Find where the given text appears and provide that cell's center as [X, Y] coordinate. 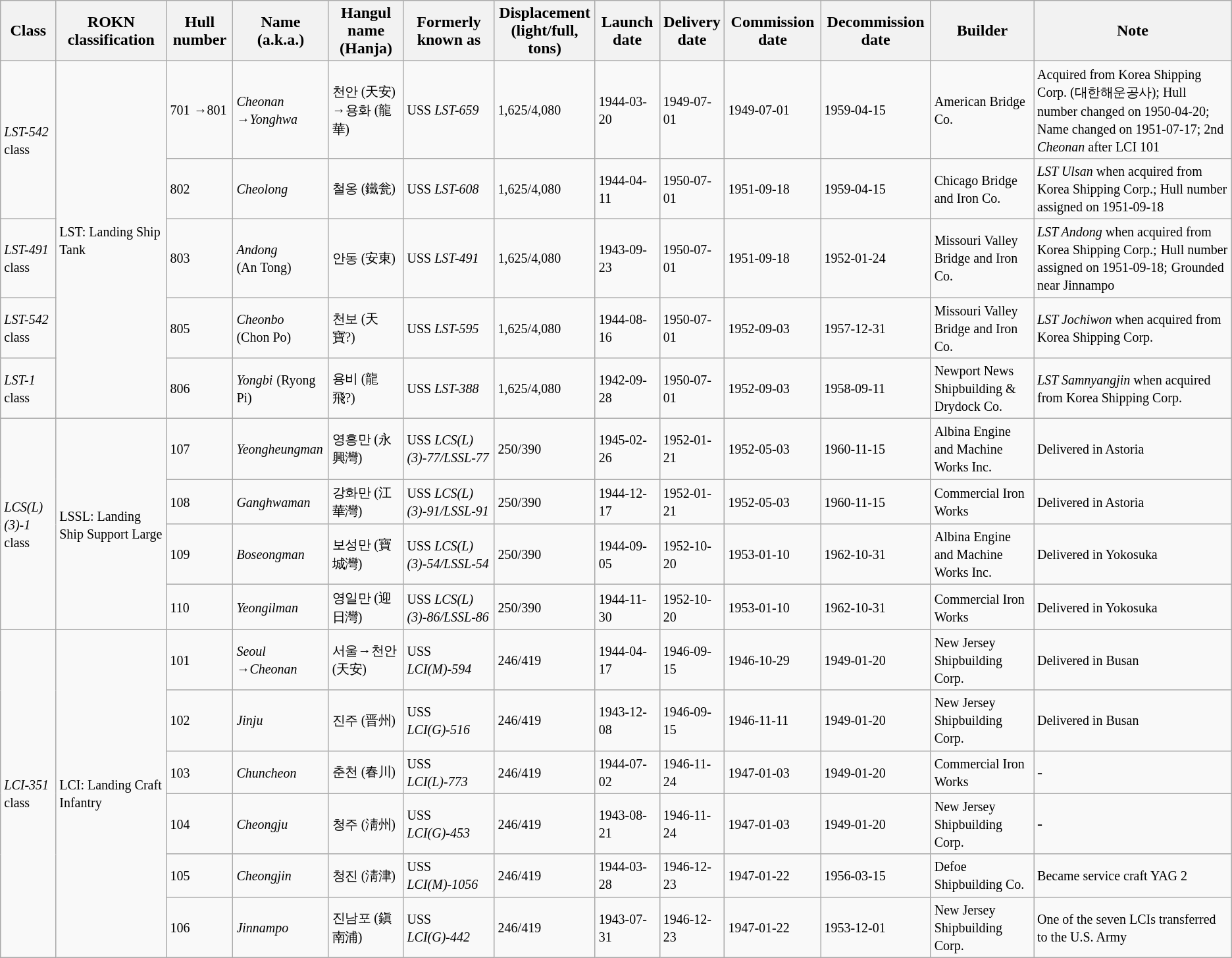
보성만 (寶城灣) [366, 554]
USS LST-388 [449, 388]
1944-04-17 [627, 660]
109 [200, 554]
안동 (安東) [366, 258]
USS LCI(G)-516 [449, 720]
1944-12-17 [627, 502]
1942-09-28 [627, 388]
USS LCS(L)(3)-54/LSSL-54 [449, 554]
LST Ulsan when acquired from Korea Shipping Corp.; Hull number assigned on 1951-09-18 [1133, 188]
청진 (淸津) [366, 876]
진주 (晋州) [366, 720]
1958-09-11 [875, 388]
LCI-351 class [28, 793]
104 [200, 824]
1944-09-05 [627, 554]
LST: Landing Ship Tank [111, 240]
USS LCS(L)(3)-86/LSSL-86 [449, 607]
Seoul →Cheonan [280, 660]
802 [200, 188]
1944-04-11 [627, 188]
Name (a.k.a.) [280, 31]
1957-12-31 [875, 328]
1946-11-11 [773, 720]
American Bridge Co. [982, 110]
Defoe Shipbuilding Co. [982, 876]
Class [28, 31]
LST Andong when acquired from Korea Shipping Corp.; Hull number assigned on 1951-09-18; Grounded near Jinnampo [1133, 258]
Chuncheon [280, 772]
Boseongman [280, 554]
Chicago Bridge and Iron Co. [982, 188]
1944-07-02 [627, 772]
1943-09-23 [627, 258]
1956-03-15 [875, 876]
철옹 (鐵瓮) [366, 188]
Deliverydate [692, 31]
Cheolong [280, 188]
Formerly known as [449, 31]
USS LST-608 [449, 188]
Jinju [280, 720]
LST-1 class [28, 388]
LST-491 class [28, 258]
Cheonbo(Chon Po) [280, 328]
USS LCI(M)-594 [449, 660]
ROKN classification [111, 31]
LST Jochiwon when acquired from Korea Shipping Corp. [1133, 328]
Ganghwaman [280, 502]
천안 (天安) →용화 (龍華) [366, 110]
1944-11-30 [627, 607]
Commission date [773, 31]
Yeongilman [280, 607]
USS LCS(L)(3)-91/LSSL-91 [449, 502]
1943-12-08 [627, 720]
영일만 (迎日灣) [366, 607]
1946-10-29 [773, 660]
106 [200, 927]
Note [1133, 31]
Hull number [200, 31]
1945-02-26 [627, 449]
서울→천안 (天安) [366, 660]
영흥만 (永興灣) [366, 449]
용비 (龍飛?) [366, 388]
Yongbi (Ryong Pi) [280, 388]
USS LCI(G)-442 [449, 927]
805 [200, 328]
806 [200, 388]
Cheonan→Yonghwa [280, 110]
USS LCI(G)-453 [449, 824]
One of the seven LCIs transferred to the U.S. Army [1133, 927]
1953-12-01 [875, 927]
102 [200, 720]
101 [200, 660]
803 [200, 258]
춘천 (春川) [366, 772]
1952-01-24 [875, 258]
107 [200, 449]
105 [200, 876]
강화만 (江華灣) [366, 502]
Yeongheungman [280, 449]
LCS(L)(3)-1 class [28, 524]
Hangul name(Hanja) [366, 31]
Acquired from Korea Shipping Corp. (대한해운공사); Hull number changed on 1950-04-20; Name changed on 1951-07-17; 2nd Cheonan after LCI 101 [1133, 110]
1944-08-16 [627, 328]
USS LST-659 [449, 110]
USS LST-595 [449, 328]
Builder [982, 31]
Launch date [627, 31]
Decommission date [875, 31]
USS LCI(M)-1056 [449, 876]
110 [200, 607]
1943-07-31 [627, 927]
천보 (天寶?) [366, 328]
Newport News Shipbuilding & Drydock Co. [982, 388]
Jinnampo [280, 927]
Cheongjin [280, 876]
LCI: Landing Craft Infantry [111, 793]
Cheongju [280, 824]
진남포 (鎭南浦) [366, 927]
1944-03-28 [627, 876]
LST Samnyangjin when acquired from Korea Shipping Corp. [1133, 388]
Displacement(light/full, tons) [545, 31]
Became service craft YAG 2 [1133, 876]
USS LST-491 [449, 258]
1944-03-20 [627, 110]
Andong(An Tong) [280, 258]
청주 (淸州) [366, 824]
USS LCS(L)(3)-77/LSSL-77 [449, 449]
108 [200, 502]
USS LCI(L)-773 [449, 772]
103 [200, 772]
701 →801 [200, 110]
1943-08-21 [627, 824]
LSSL: Landing Ship Support Large [111, 524]
